Detect which cell encompasses the target text, then output its [x, y] center coordinate. 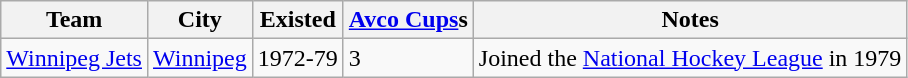
Existed [298, 20]
Avco Cupss [408, 20]
Notes [690, 20]
3 [408, 58]
1972-79 [298, 58]
Winnipeg Jets [74, 58]
Winnipeg [200, 58]
City [200, 20]
Joined the National Hockey League in 1979 [690, 58]
Team [74, 20]
